Capture the cell that displays the provided text and extract its (X, Y) central coordinate. 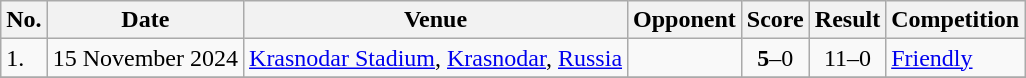
Result (847, 20)
No. (24, 20)
Krasnodar Stadium, Krasnodar, Russia (436, 58)
1. (24, 58)
Competition (956, 20)
Friendly (956, 58)
Opponent (685, 20)
Score (775, 20)
5–0 (775, 58)
Venue (436, 20)
Date (145, 20)
15 November 2024 (145, 58)
11–0 (847, 58)
